Determine the (x, y) coordinate at the center of the cell enclosing the given text.  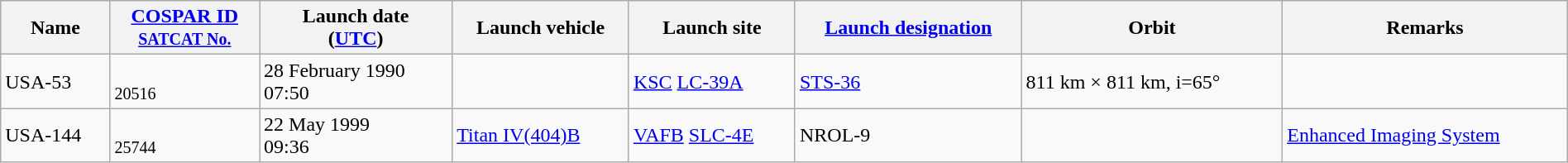
COSPAR IDSATCAT No. (184, 28)
811 km × 811 km, i=65° (1152, 81)
28 February 199007:50 (356, 81)
22 May 199909:36 (356, 136)
Orbit (1152, 28)
Remarks (1426, 28)
VAFB SLC-4E (711, 136)
Launch site (711, 28)
25744 (184, 136)
Launch vehicle (541, 28)
STS-36 (908, 81)
Titan IV(404)B (541, 136)
Name (55, 28)
KSC LC-39A (711, 81)
20516 (184, 81)
USA-144 (55, 136)
NROL-9 (908, 136)
Launch designation (908, 28)
Enhanced Imaging System (1426, 136)
Launch date(UTC) (356, 28)
USA-53 (55, 81)
